Provide the [X, Y] coordinate of the cell's center where the given text is located.  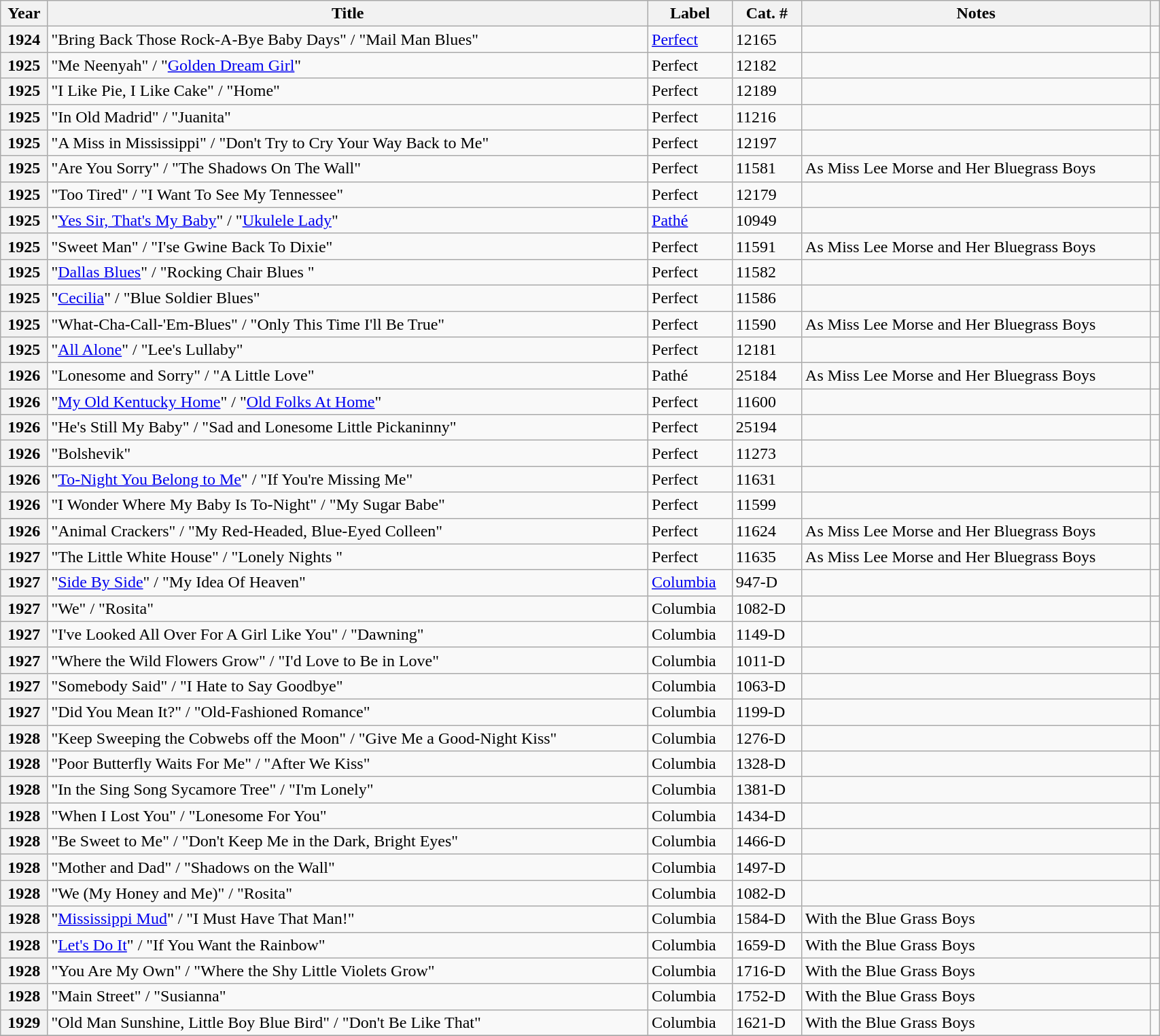
"I Like Pie, I Like Cake" / "Home" [348, 91]
Title [348, 14]
"Did You Mean It?" / "Old-Fashioned Romance" [348, 712]
"In the Sing Song Sycamore Tree" / "I'm Lonely" [348, 790]
1063-D [767, 686]
"All Alone" / "Lee's Lullaby" [348, 350]
"We" / "Rosita" [348, 608]
1199-D [767, 712]
"The Little White House" / "Lonely Nights " [348, 557]
Year [24, 14]
"Be Sweet to Me" / "Don't Keep Me in the Dark, Bright Eyes" [348, 842]
"Keep Sweeping the Cobwebs off the Moon" / "Give Me a Good-Night Kiss" [348, 738]
1621-D [767, 1022]
"Animal Crackers" / "My Red-Headed, Blue-Eyed Colleen" [348, 531]
12179 [767, 194]
"Are You Sorry" / "The Shadows On The Wall" [348, 169]
12197 [767, 143]
11631 [767, 479]
1929 [24, 1022]
"Lonesome and Sorry" / "A Little Love" [348, 376]
11600 [767, 402]
Label [690, 14]
947-D [767, 583]
1497-D [767, 867]
11586 [767, 298]
"To-Night You Belong to Me" / "If You're Missing Me" [348, 479]
11590 [767, 324]
"He's Still My Baby" / "Sad and Lonesome Little Pickaninny" [348, 428]
"Mother and Dad" / "Shadows on the Wall" [348, 867]
11591 [767, 246]
"A Miss in Mississippi" / "Don't Try to Cry Your Way Back to Me" [348, 143]
1276-D [767, 738]
"Side By Side" / "My Idea Of Heaven" [348, 583]
11624 [767, 531]
12165 [767, 39]
"Sweet Man" / "I'se Gwine Back To Dixie" [348, 246]
"Yes Sir, That's My Baby" / "Ukulele Lady" [348, 220]
"What-Cha-Call-'Em-Blues" / "Only This Time I'll Be True" [348, 324]
"Mississippi Mud" / "I Must Have That Man!" [348, 919]
"Poor Butterfly Waits For Me" / "After We Kiss" [348, 764]
1924 [24, 39]
1716-D [767, 971]
1584-D [767, 919]
"Dallas Blues" / "Rocking Chair Blues " [348, 272]
1466-D [767, 842]
25194 [767, 428]
"Bring Back Those Rock-A-Bye Baby Days" / "Mail Man Blues" [348, 39]
"When I Lost You" / "Lonesome For You" [348, 816]
11599 [767, 505]
1752-D [767, 997]
"Somebody Said" / "I Hate to Say Goodbye" [348, 686]
12182 [767, 65]
"Bolshevik" [348, 453]
1381-D [767, 790]
1149-D [767, 634]
"Old Man Sunshine, Little Boy Blue Bird" / "Don't Be Like That" [348, 1022]
"Main Street" / "Susianna" [348, 997]
"Too Tired" / "I Want To See My Tennessee" [348, 194]
12189 [767, 91]
Notes [976, 14]
1659-D [767, 945]
"I've Looked All Over For A Girl Like You" / "Dawning" [348, 634]
11273 [767, 453]
"We (My Honey and Me)" / "Rosita" [348, 893]
11635 [767, 557]
"Me Neenyah" / "Golden Dream Girl" [348, 65]
"My Old Kentucky Home" / "Old Folks At Home" [348, 402]
"In Old Madrid" / "Juanita" [348, 117]
1328-D [767, 764]
10949 [767, 220]
11581 [767, 169]
12181 [767, 350]
11216 [767, 117]
Cat. # [767, 14]
"You Are My Own" / "Where the Shy Little Violets Grow" [348, 971]
"Where the Wild Flowers Grow" / "I'd Love to Be in Love" [348, 660]
1434-D [767, 816]
"Cecilia" / "Blue Soldier Blues" [348, 298]
1011-D [767, 660]
11582 [767, 272]
"I Wonder Where My Baby Is To-Night" / "My Sugar Babe" [348, 505]
25184 [767, 376]
"Let's Do It" / "If You Want the Rainbow" [348, 945]
